Scan for the cell matching the given text and deliver its (X, Y) coordinate at center. 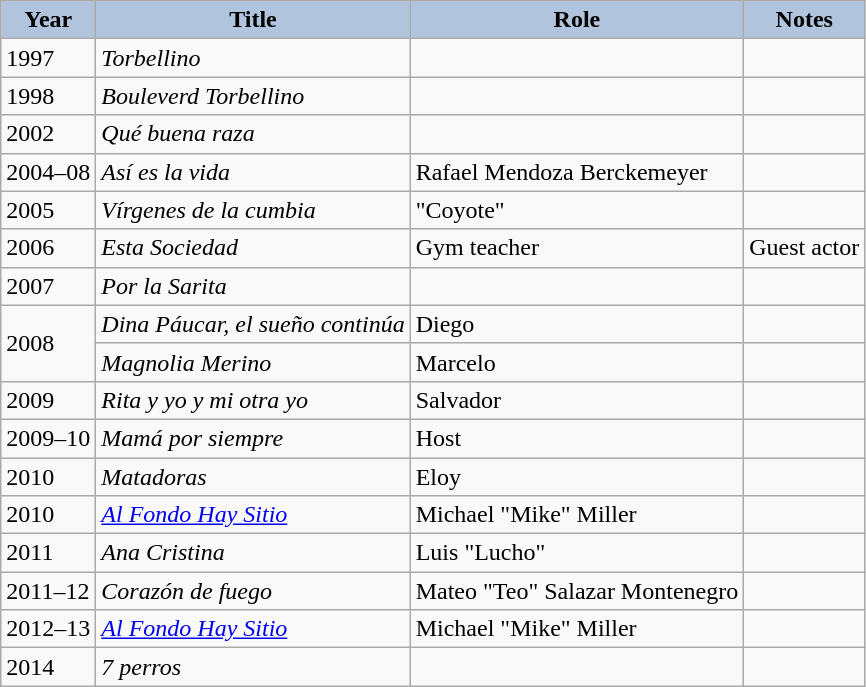
2014 (48, 667)
Mamá por siempre (253, 438)
"Coyote" (577, 210)
2004–08 (48, 172)
Diego (577, 324)
2009–10 (48, 438)
Vírgenes de la cumbia (253, 210)
2007 (48, 286)
Eloy (577, 477)
2002 (48, 134)
Rita y yo y mi otra yo (253, 400)
Torbellino (253, 58)
2011–12 (48, 591)
1997 (48, 58)
Dina Páucar, el sueño continúa (253, 324)
Bouleverd Torbellino (253, 96)
2006 (48, 248)
Title (253, 20)
2012–13 (48, 629)
Qué buena raza (253, 134)
Salvador (577, 400)
Matadoras (253, 477)
Mateo "Teo" Salazar Montenegro (577, 591)
Magnolia Merino (253, 362)
2009 (48, 400)
Esta Sociedad (253, 248)
Marcelo (577, 362)
Así es la vida (253, 172)
Rafael Mendoza Berckemeyer (577, 172)
Year (48, 20)
Notes (804, 20)
Ana Cristina (253, 553)
Corazón de fuego (253, 591)
Guest actor (804, 248)
Por la Sarita (253, 286)
7 perros (253, 667)
Gym teacher (577, 248)
2011 (48, 553)
Host (577, 438)
2005 (48, 210)
Role (577, 20)
1998 (48, 96)
2008 (48, 343)
Luis "Lucho" (577, 553)
